Capture the cell that displays the provided text and extract its [X, Y] central coordinate. 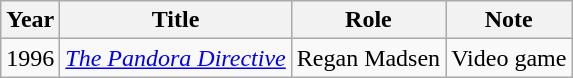
Video game [509, 58]
Role [368, 20]
Regan Madsen [368, 58]
Year [30, 20]
1996 [30, 58]
Title [176, 20]
The Pandora Directive [176, 58]
Note [509, 20]
